Capture the cell that displays the provided text and extract its (x, y) central coordinate. 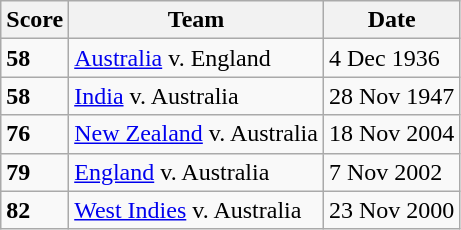
Score (35, 20)
28 Nov 1947 (391, 96)
New Zealand v. Australia (196, 134)
18 Nov 2004 (391, 134)
England v. Australia (196, 172)
Australia v. England (196, 58)
4 Dec 1936 (391, 58)
Date (391, 20)
India v. Australia (196, 96)
West Indies v. Australia (196, 210)
7 Nov 2002 (391, 172)
79 (35, 172)
76 (35, 134)
Team (196, 20)
23 Nov 2000 (391, 210)
82 (35, 210)
